From the cell containing the given text, extract its center point as [X, Y] coordinate. 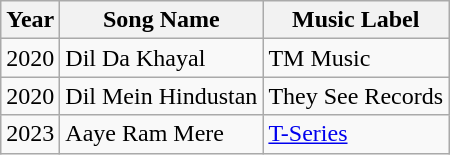
TM Music [356, 58]
T-Series [356, 134]
Aaye Ram Mere [162, 134]
Song Name [162, 20]
They See Records [356, 96]
Music Label [356, 20]
Dil Mein Hindustan [162, 96]
Dil Da Khayal [162, 58]
Year [30, 20]
2023 [30, 134]
